For the text-containing cell, return its midpoint in [x, y] coordinate format. 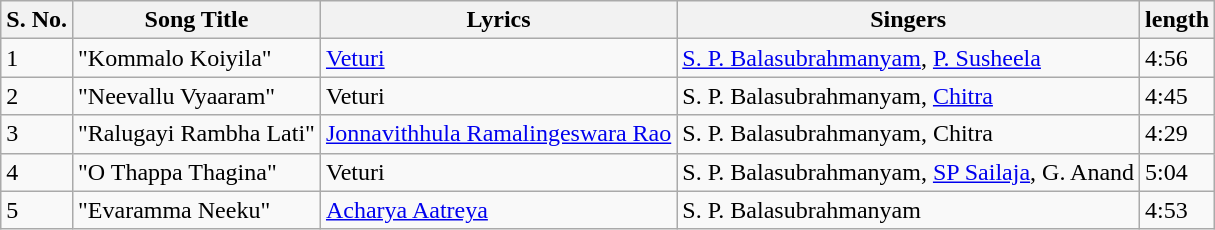
5:04 [1178, 172]
4 [37, 172]
S. P. Balasubrahmanyam, P. Susheela [908, 58]
Jonnavithhula Ramalingeswara Rao [498, 134]
5 [37, 210]
"Evaramma Neeku" [196, 210]
"O Thappa Thagina" [196, 172]
1 [37, 58]
4:56 [1178, 58]
4:45 [1178, 96]
"Kommalo Koiyila" [196, 58]
Lyrics [498, 20]
"Neevallu Vyaaram" [196, 96]
3 [37, 134]
Singers [908, 20]
length [1178, 20]
S. P. Balasubrahmanyam, SP Sailaja, G. Anand [908, 172]
4:53 [1178, 210]
"Ralugayi Rambha Lati" [196, 134]
Acharya Aatreya [498, 210]
4:29 [1178, 134]
Song Title [196, 20]
2 [37, 96]
S. No. [37, 20]
S. P. Balasubrahmanyam [908, 210]
